Return the (x, y) coordinate for the center point of the cell that contains the specified text.  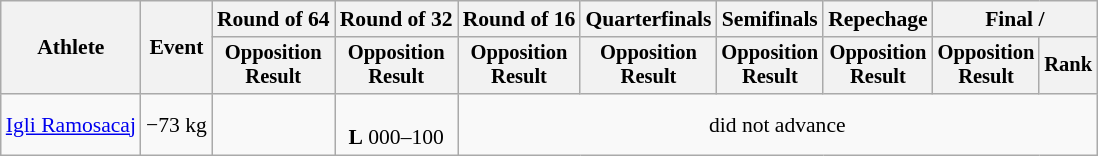
Repechage (878, 19)
Event (176, 48)
Quarterfinals (648, 19)
Final / (1015, 19)
L 000–100 (396, 124)
−73 kg (176, 124)
Round of 64 (274, 19)
Athlete (71, 48)
Igli Ramosacaj (71, 124)
Rank (1068, 66)
Round of 32 (396, 19)
Round of 16 (520, 19)
did not advance (778, 124)
Semifinals (770, 19)
